Return the (x, y) coordinate for the center point of the cell that contains the specified text.  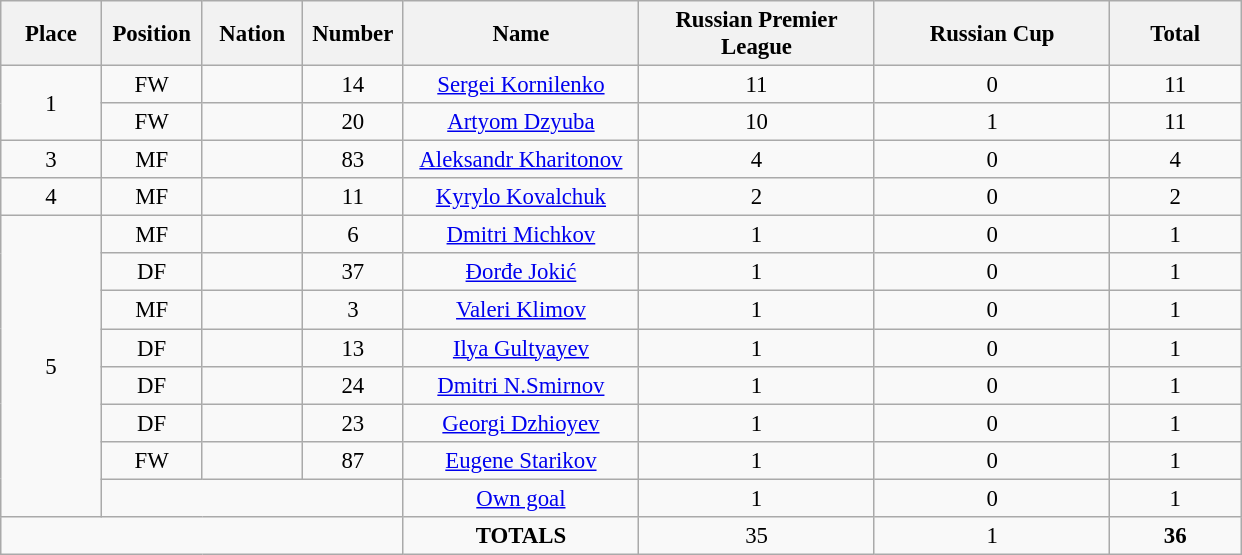
Aleksandr Kharitonov (521, 160)
35 (757, 536)
20 (354, 122)
Georgi Dzhioyev (521, 423)
36 (1176, 536)
Sergei Kornilenko (521, 85)
Place (52, 34)
14 (354, 85)
Name (521, 34)
23 (354, 423)
Valeri Klimov (521, 310)
24 (354, 385)
Kyrylo Kovalchuk (521, 197)
Russian Premier League (757, 34)
Total (1176, 34)
Đorđe Jokić (521, 273)
Own goal (521, 498)
13 (354, 348)
87 (354, 460)
Number (354, 34)
5 (52, 366)
10 (757, 122)
83 (354, 160)
Nation (252, 34)
6 (354, 235)
Ilya Gultyayev (521, 348)
37 (354, 273)
Position (152, 34)
TOTALS (521, 536)
Dmitri N.Smirnov (521, 385)
Artyom Dzyuba (521, 122)
Russian Cup (992, 34)
Eugene Starikov (521, 460)
Dmitri Michkov (521, 235)
